Provide the (X, Y) coordinate of the cell's center where the given text is located.  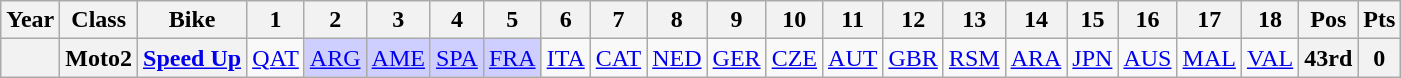
NED (677, 58)
12 (913, 20)
4 (456, 20)
8 (677, 20)
MAL (1209, 58)
15 (1092, 20)
CAT (618, 58)
5 (512, 20)
CZE (794, 58)
3 (398, 20)
ARG (335, 58)
1 (276, 20)
Year (30, 20)
Moto2 (99, 58)
16 (1148, 20)
14 (1036, 20)
9 (736, 20)
ARA (1036, 58)
18 (1270, 20)
QAT (276, 58)
Class (99, 20)
JPN (1092, 58)
6 (566, 20)
10 (794, 20)
11 (853, 20)
43rd (1328, 58)
AME (398, 58)
AUS (1148, 58)
13 (974, 20)
Pts (1380, 20)
GER (736, 58)
GBR (913, 58)
RSM (974, 58)
AUT (853, 58)
Speed Up (192, 58)
7 (618, 20)
2 (335, 20)
FRA (512, 58)
0 (1380, 58)
Bike (192, 20)
17 (1209, 20)
ITA (566, 58)
Pos (1328, 20)
SPA (456, 58)
VAL (1270, 58)
